Search for the cell housing the specified text and yield its (x, y) center coordinate. 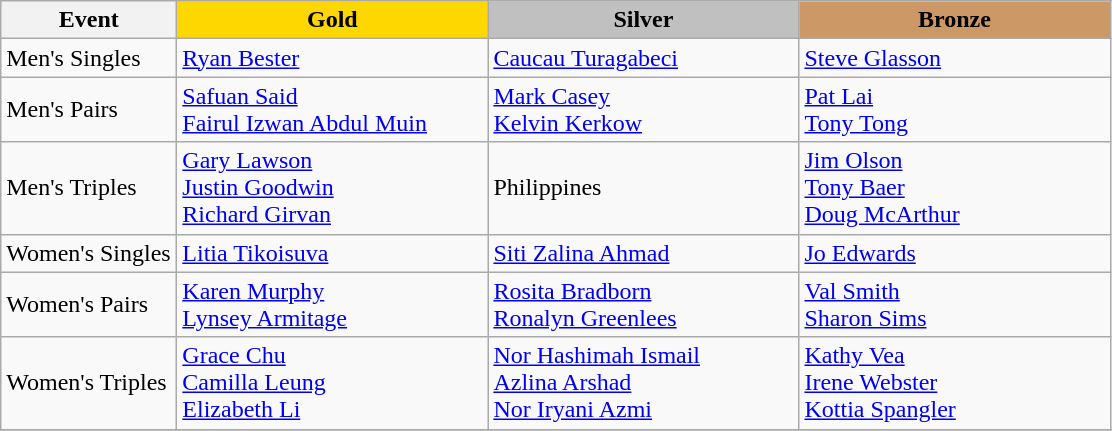
Karen MurphyLynsey Armitage (332, 304)
Grace ChuCamilla LeungElizabeth Li (332, 383)
Pat LaiTony Tong (954, 110)
Philippines (644, 188)
Ryan Bester (332, 58)
Rosita BradbornRonalyn Greenlees (644, 304)
Men's Pairs (89, 110)
Safuan SaidFairul Izwan Abdul Muin (332, 110)
Women's Pairs (89, 304)
Nor Hashimah IsmailAzlina ArshadNor Iryani Azmi (644, 383)
Men's Singles (89, 58)
Jo Edwards (954, 253)
Mark CaseyKelvin Kerkow (644, 110)
Siti Zalina Ahmad (644, 253)
Women's Singles (89, 253)
Caucau Turagabeci (644, 58)
Kathy VeaIrene WebsterKottia Spangler (954, 383)
Gary LawsonJustin GoodwinRichard Girvan (332, 188)
Litia Tikoisuva (332, 253)
Jim OlsonTony BaerDoug McArthur (954, 188)
Women's Triples (89, 383)
Event (89, 20)
Bronze (954, 20)
Val SmithSharon Sims (954, 304)
Gold (332, 20)
Steve Glasson (954, 58)
Men's Triples (89, 188)
Silver (644, 20)
